Find where the given text appears and provide that cell's center as (X, Y) coordinate. 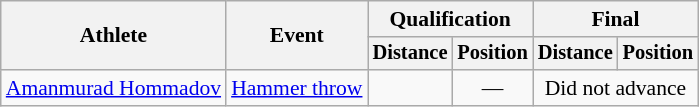
Athlete (114, 36)
Final (616, 19)
Did not advance (616, 88)
Hammer throw (296, 88)
Amanmurad Hommadov (114, 88)
— (492, 88)
Qualification (450, 19)
Event (296, 36)
